Return the (x, y) coordinate for the center point of the cell that contains the specified text.  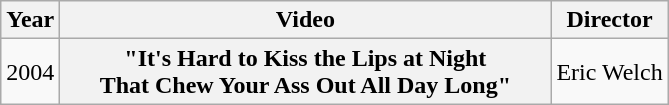
Video (306, 20)
"It's Hard to Kiss the Lips at NightThat Chew Your Ass Out All Day Long" (306, 72)
Director (610, 20)
Eric Welch (610, 72)
Year (30, 20)
2004 (30, 72)
